Identify which cell holds the provided text, then report its (x, y) central coordinate. 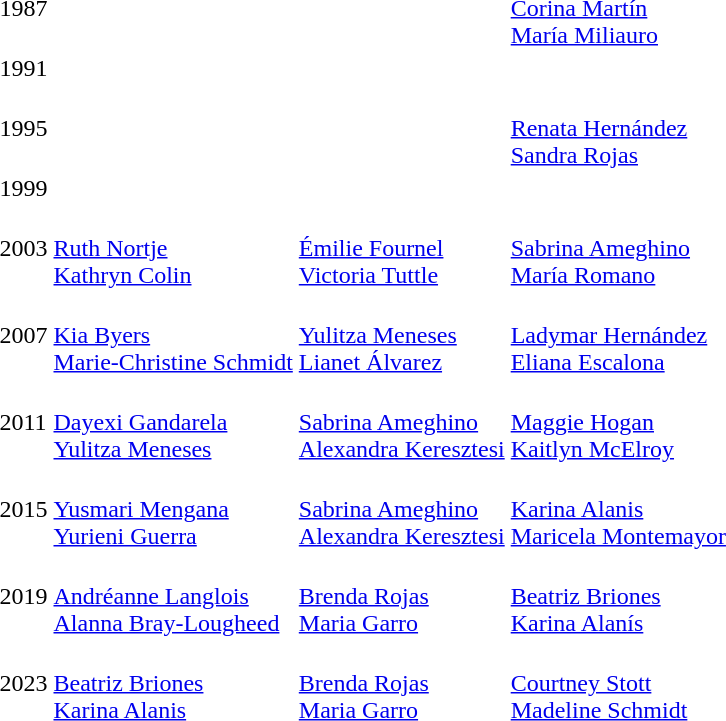
Brenda RojasMaria Garro (402, 596)
Dayexi GandarelaYulitza Meneses (173, 422)
Kia Byers Marie-Christine Schmidt (173, 335)
Ruth NortjeKathryn Colin (173, 248)
Yulitza Meneses Lianet Álvarez (402, 335)
Émilie FournelVictoria Tuttle (402, 248)
Andréanne LangloisAlanna Bray-Lougheed (173, 596)
Yusmari MenganaYurieni Guerra (173, 509)
